Return the (X, Y) coordinate for the center point of the cell that contains the specified text.  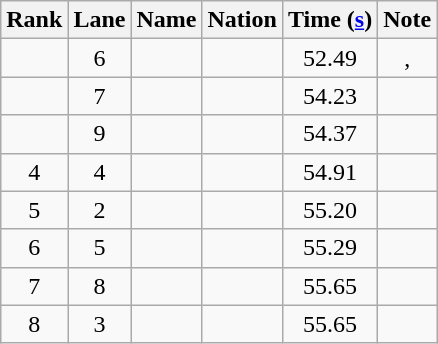
Nation (242, 20)
3 (100, 324)
Name (166, 20)
Rank (34, 20)
55.29 (330, 248)
9 (100, 134)
Note (408, 20)
54.23 (330, 96)
55.20 (330, 210)
52.49 (330, 58)
54.37 (330, 134)
Time (s) (330, 20)
2 (100, 210)
Lane (100, 20)
, (408, 58)
54.91 (330, 172)
